For the text-containing cell, return its midpoint in (X, Y) coordinate format. 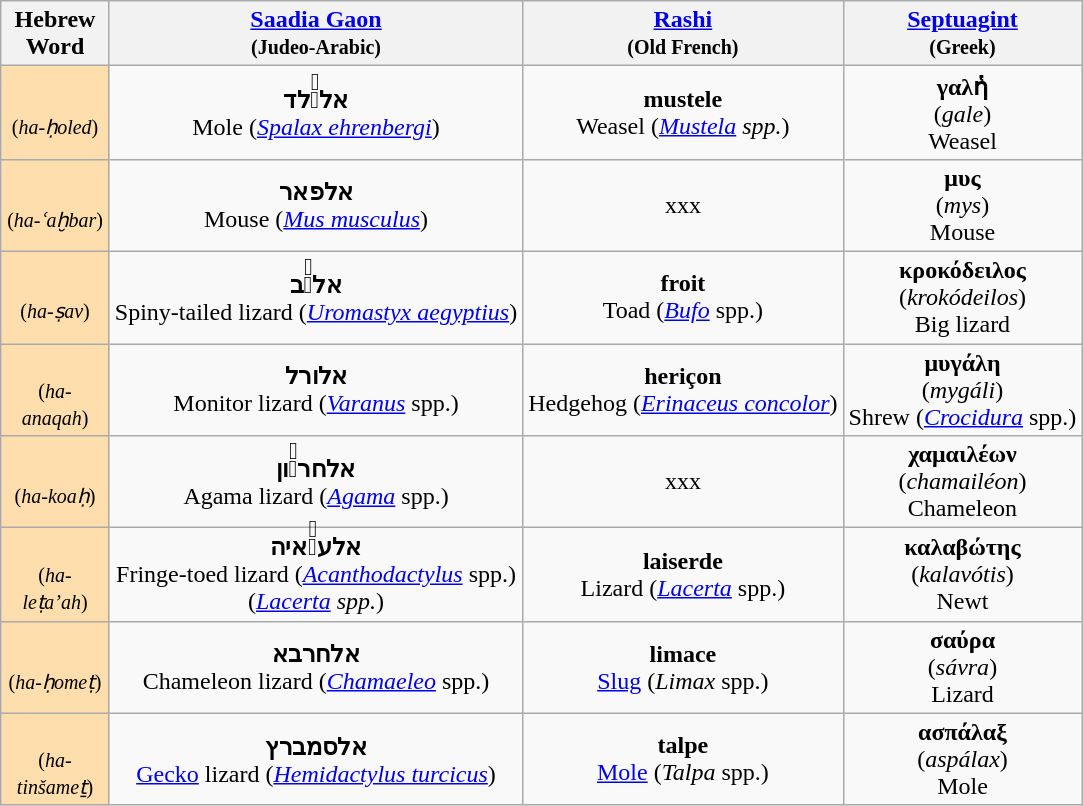
γαλἡ(gale)Weasel (962, 113)
talpeMole (Talpa spp.) (683, 759)
μυς(mys)Mouse (962, 205)
laiserdeLizard (Lacerta spp.) (683, 575)
אלחרדׄוןAgama lizard (Agama spp.) (316, 482)
καλαβώτης(kalavótis)Newt (962, 575)
Hebrew Word (56, 34)
Rashi(Old French) (683, 34)
(ha-ḥoled) (56, 113)
μυγάλη(mygáli)Shrew (Crocidura spp.) (962, 390)
froitToad (Bufo spp.) (683, 297)
אלסמברץGecko lizard (Hemidactylus turcicus) (316, 759)
Saadia Gaon(Judeo-Arabic) (316, 34)
κροκόδειλος(krokódeilos)Big lizard (962, 297)
(ha-leṭa’ah) (56, 575)
(ha-ṣav) (56, 297)
σαύρα(sávra)Lizard (962, 667)
χαμαιλέων(chamailéon)Chameleon (962, 482)
אלכׄלדMole (Spalax ehrenbergi) (316, 113)
heriçonHedgehog (Erinaceus concolor) (683, 390)
אלחרבאChameleon lizard (Chamaeleo spp.) (316, 667)
limaceSlug (Limax spp.) (683, 667)
(ha-anaqah) (56, 390)
(ha-ḥomeṭ) (56, 667)
אלפארMouse (Mus musculus) (316, 205)
(ha-koaḥ) (56, 482)
אלורלMonitor lizard (Varanus spp.) (316, 390)
(ha-tinšameṯ) (56, 759)
ασπάλαξ(aspálax)Mole (962, 759)
Septuagint(Greek) (962, 34)
אלצׄב‎Spiny-tailed lizard (Uromastyx aegyptius) (316, 297)
(ha-ʿaḫbar) (56, 205)
musteleWeasel (Mustela spp.) (683, 113)
אלעצׄאיהFringe-toed lizard (Acanthodactylus spp.)(Lacerta spp.) (316, 575)
